Return (X, Y) of the center of cell containing provided text 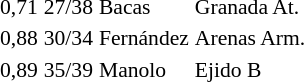
Fernández (144, 38)
30/34 (68, 38)
